Pinpoint the cell where the given text exists, returning its (x, y) midpoint coordinate. 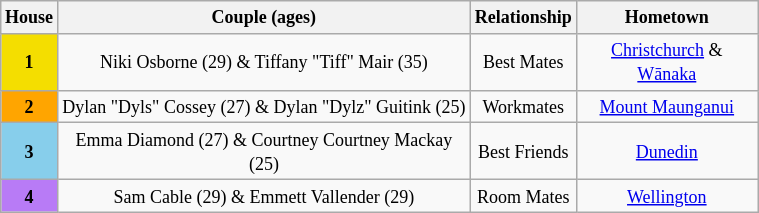
Best Friends (523, 152)
1 (30, 62)
Relationship (523, 18)
Best Mates (523, 62)
Christchurch & Wānaka (667, 62)
Couple (ages) (264, 18)
Sam Cable (29) & Emmett Vallender (29) (264, 196)
Dylan "Dyls" Cossey (27) & Dylan "Dylz" Guitink (25) (264, 106)
Mount Maunganui (667, 106)
House (30, 18)
Workmates (523, 106)
Niki Osborne (29) & Tiffany "Tiff" Mair (35) (264, 62)
Emma Diamond (27) & Courtney Courtney Mackay (25) (264, 152)
Dunedin (667, 152)
Room Mates (523, 196)
Wellington (667, 196)
4 (30, 196)
Hometown (667, 18)
3 (30, 152)
2 (30, 106)
